For the text-containing cell, return its midpoint in [X, Y] coordinate format. 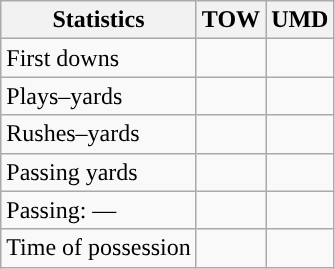
First downs [99, 58]
TOW [230, 20]
Passing: –– [99, 210]
Rushes–yards [99, 134]
Statistics [99, 20]
Passing yards [99, 172]
UMD [300, 20]
Time of possession [99, 248]
Plays–yards [99, 96]
